Provide the [x, y] coordinate of the cell's center where the given text is located.  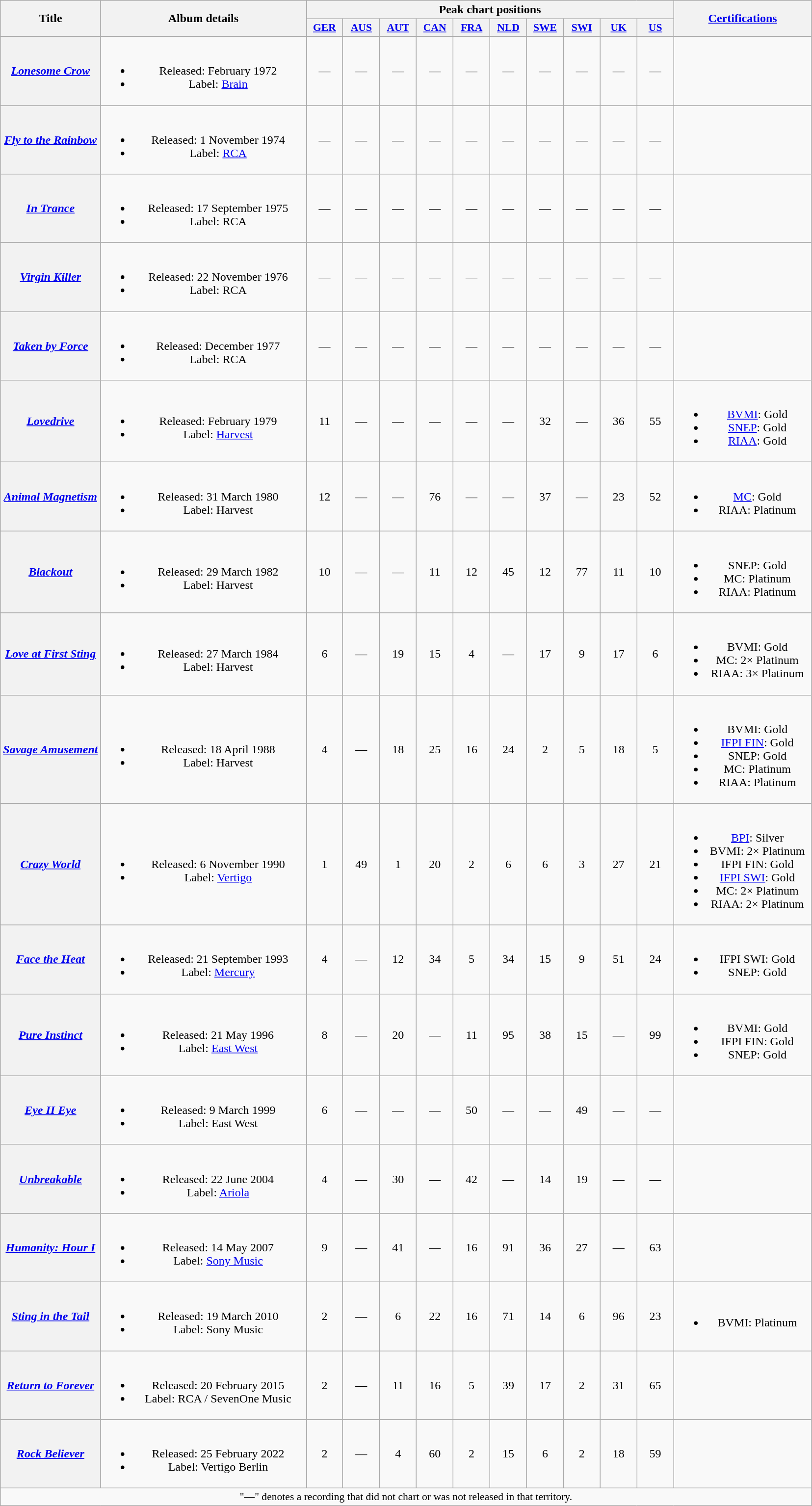
65 [655, 1385]
Rock Believer [51, 1454]
Blackout [51, 572]
Virgin Killer [51, 277]
SWE [545, 28]
Savage Amusement [51, 749]
Released: 21 September 1993Label: Mercury [203, 959]
Released: December 1977Label: RCA [203, 346]
US [655, 28]
GER [325, 28]
Unbreakable [51, 1179]
BVMI: GoldIFPI FIN: GoldSNEP: Gold [743, 1034]
AUS [361, 28]
Peak chart positions [490, 10]
BVMI: GoldMC: 2× PlatinumRIAA: 3× Platinum [743, 654]
63 [655, 1247]
MC: GoldRIAA: Platinum [743, 497]
Released: 18 April 1988Label: Harvest [203, 749]
IFPI SWI: GoldSNEP: Gold [743, 959]
BPI: SilverBVMI: 2× PlatinumIFPI FIN: GoldIFPI SWI: GoldMC: 2× PlatinumRIAA: 2× Platinum [743, 864]
Humanity: Hour I [51, 1247]
59 [655, 1454]
8 [325, 1034]
Released: 19 March 2010Label: Sony Music [203, 1316]
Taken by Force [51, 346]
Released: 14 May 2007Label: Sony Music [203, 1247]
UK [618, 28]
In Trance [51, 209]
25 [435, 749]
Title [51, 19]
55 [655, 421]
Released: 1 November 1974Label: RCA [203, 139]
BVMI: GoldIFPI FIN: GoldSNEP: GoldMC: PlatinumRIAA: Platinum [743, 749]
41 [398, 1247]
Released: 22 June 2004Label: Ariola [203, 1179]
71 [508, 1316]
38 [545, 1034]
Released: 17 September 1975Label: RCA [203, 209]
Lonesome Crow [51, 71]
Sting in the Tail [51, 1316]
31 [618, 1385]
Released: 6 November 1990Label: Vertigo [203, 864]
51 [618, 959]
91 [508, 1247]
Released: 29 March 1982Label: Harvest [203, 572]
37 [545, 497]
Released: February 1972Label: Brain [203, 71]
50 [472, 1110]
Eye II Eye [51, 1110]
Love at First Sting [51, 654]
60 [435, 1454]
45 [508, 572]
21 [655, 864]
99 [655, 1034]
Released: February 1979Label: Harvest [203, 421]
22 [435, 1316]
76 [435, 497]
Released: 9 March 1999Label: East West [203, 1110]
Album details [203, 19]
Pure Instinct [51, 1034]
SNEP: GoldMC: PlatinumRIAA: Platinum [743, 572]
Animal Magnetism [51, 497]
SWI [582, 28]
CAN [435, 28]
95 [508, 1034]
3 [582, 864]
77 [582, 572]
BVMI: Platinum [743, 1316]
Face the Heat [51, 959]
52 [655, 497]
Released: 25 February 2022Label: Vertigo Berlin [203, 1454]
Crazy World [51, 864]
Lovedrive [51, 421]
FRA [472, 28]
42 [472, 1179]
96 [618, 1316]
Released: 27 March 1984Label: Harvest [203, 654]
Released: 31 March 1980Label: Harvest [203, 497]
Certifications [743, 19]
Fly to the Rainbow [51, 139]
Released: 22 November 1976 Label: RCA [203, 277]
Released: 20 February 2015Label: RCA / SevenOne Music [203, 1385]
Released: 21 May 1996Label: East West [203, 1034]
AUT [398, 28]
"—" denotes a recording that did not chart or was not released in that territory. [406, 1497]
39 [508, 1385]
30 [398, 1179]
32 [545, 421]
NLD [508, 28]
BVMI: Gold SNEP: GoldRIAA: Gold [743, 421]
Return to Forever [51, 1385]
